Return (x, y) of the center of cell containing provided text 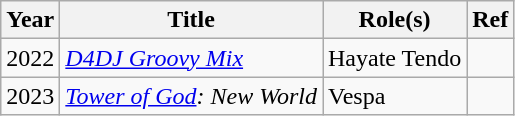
Ref (490, 20)
Tower of God: New World (192, 96)
2023 (30, 96)
Vespa (394, 96)
2022 (30, 58)
Title (192, 20)
Role(s) (394, 20)
Hayate Tendo (394, 58)
Year (30, 20)
D4DJ Groovy Mix (192, 58)
